Pinpoint the cell where the given text exists, returning its (X, Y) midpoint coordinate. 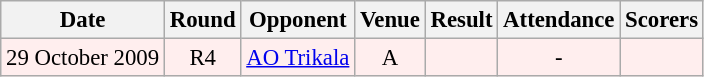
- (559, 58)
Scorers (662, 20)
Date (83, 20)
R4 (202, 58)
29 October 2009 (83, 58)
A (390, 58)
AO Trikala (298, 58)
Venue (390, 20)
Opponent (298, 20)
Attendance (559, 20)
Round (202, 20)
Result (462, 20)
